From the cell containing the given text, extract its center point as [x, y] coordinate. 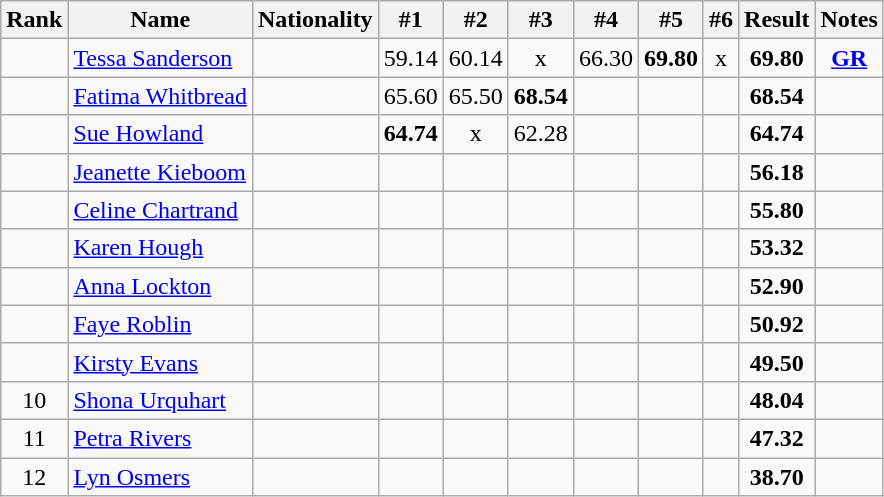
Result [777, 20]
60.14 [476, 58]
Shona Urquhart [160, 400]
Jeanette Kieboom [160, 172]
59.14 [410, 58]
Petra Rivers [160, 438]
Tessa Sanderson [160, 58]
50.92 [777, 324]
#2 [476, 20]
Kirsty Evans [160, 362]
48.04 [777, 400]
38.70 [777, 477]
Karen Hough [160, 248]
Notes [849, 20]
GR [849, 58]
10 [34, 400]
#6 [720, 20]
53.32 [777, 248]
Name [160, 20]
#5 [670, 20]
65.60 [410, 96]
62.28 [540, 134]
56.18 [777, 172]
47.32 [777, 438]
Celine Chartrand [160, 210]
49.50 [777, 362]
#1 [410, 20]
66.30 [606, 58]
11 [34, 438]
Nationality [315, 20]
12 [34, 477]
Sue Howland [160, 134]
Faye Roblin [160, 324]
65.50 [476, 96]
52.90 [777, 286]
#3 [540, 20]
Anna Lockton [160, 286]
Lyn Osmers [160, 477]
55.80 [777, 210]
#4 [606, 20]
Rank [34, 20]
Fatima Whitbread [160, 96]
